Find where the given text appears and provide that cell's center as (x, y) coordinate. 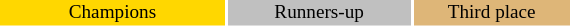
Third place (492, 13)
Champions (112, 13)
Runners-up (319, 13)
